Determine the (x, y) coordinate at the center of the cell enclosing the given text.  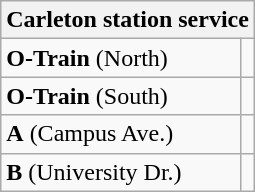
Carleton station service (128, 20)
A (Campus Ave.) (120, 134)
B (University Dr.) (120, 172)
O-Train (South) (120, 96)
O-Train (North) (120, 58)
